Search for the cell housing the specified text and yield its [X, Y] center coordinate. 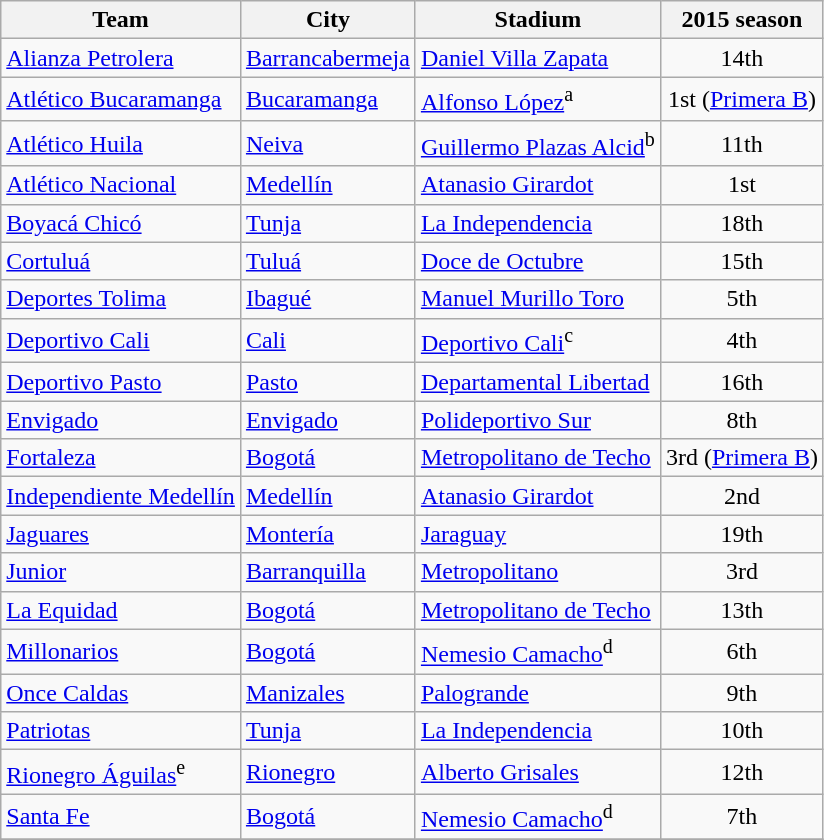
Pasto [328, 382]
Polideportivo Sur [538, 420]
Barranquilla [328, 572]
Team [121, 20]
Deportivo Pasto [121, 382]
La Equidad [121, 610]
14th [742, 58]
19th [742, 534]
13th [742, 610]
Daniel Villa Zapata [538, 58]
Rionegro Águilase [121, 772]
4th [742, 340]
5th [742, 299]
7th [742, 816]
Departamental Libertad [538, 382]
Independiente Medellín [121, 496]
Once Caldas [121, 693]
Manuel Murillo Toro [538, 299]
Fortaleza [121, 458]
Boyacá Chicó [121, 223]
City [328, 20]
Cali [328, 340]
Montería [328, 534]
18th [742, 223]
1st [742, 185]
Barrancabermeja [328, 58]
10th [742, 731]
Cortuluá [121, 261]
Alianza Petrolera [121, 58]
Palogrande [538, 693]
Metropolitano [538, 572]
16th [742, 382]
Atlético Nacional [121, 185]
6th [742, 652]
2015 season [742, 20]
Alberto Grisales [538, 772]
Doce de Octubre [538, 261]
Bucaramanga [328, 100]
Neiva [328, 144]
Atlético Huila [121, 144]
Alfonso Lópeza [538, 100]
Rionegro [328, 772]
Tuluá [328, 261]
Deportes Tolima [121, 299]
2nd [742, 496]
15th [742, 261]
3rd [742, 572]
Santa Fe [121, 816]
Atlético Bucaramanga [121, 100]
11th [742, 144]
Millonarios [121, 652]
12th [742, 772]
Junior [121, 572]
Deportivo Calic [538, 340]
Patriotas [121, 731]
9th [742, 693]
Manizales [328, 693]
Guillermo Plazas Alcidb [538, 144]
8th [742, 420]
3rd (Primera B) [742, 458]
Jaraguay [538, 534]
Jaguares [121, 534]
Ibagué [328, 299]
Deportivo Cali [121, 340]
Stadium [538, 20]
1st (Primera B) [742, 100]
